Return the [x, y] coordinate for the center point of the cell that contains the specified text.  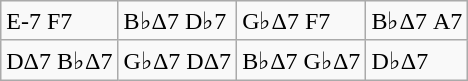
DΔ7 B♭Δ7 [60, 60]
G♭Δ7 DΔ7 [178, 60]
G♭Δ7 F7 [302, 21]
D♭Δ7 [417, 60]
E-7 F7 [60, 21]
B♭Δ7 G♭Δ7 [302, 60]
B♭Δ7 D♭7 [178, 21]
B♭Δ7 A7 [417, 21]
